Output the [X, Y] coordinate of the center of the cell containing the given text.  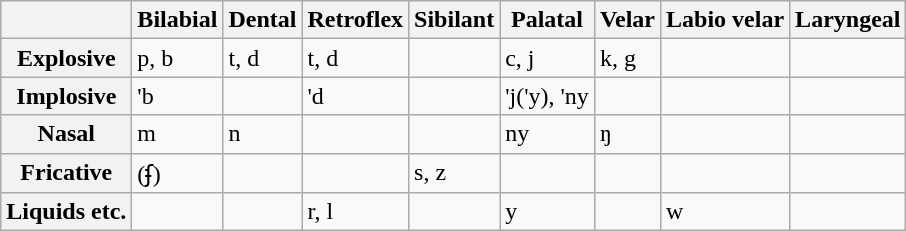
ny [548, 134]
Dental [262, 20]
Implosive [66, 96]
Explosive [66, 58]
s, z [454, 173]
Fricative [66, 173]
ŋ [627, 134]
Palatal [548, 20]
n [262, 134]
c, j [548, 58]
Laryngeal [848, 20]
Velar [627, 20]
(ʄ) [178, 173]
'b [178, 96]
k, g [627, 58]
Labio velar [726, 20]
Bilabial [178, 20]
'd [356, 96]
w [726, 212]
Liquids etc. [66, 212]
y [548, 212]
p, b [178, 58]
m [178, 134]
Retroflex [356, 20]
Sibilant [454, 20]
'j('y), 'ny [548, 96]
Nasal [66, 134]
r, l [356, 212]
